Locate the cell with the specified text and output its (x, y) center coordinate. 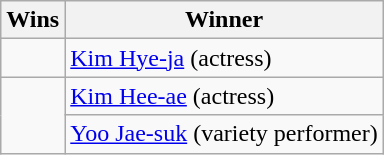
Kim Hye-ja (actress) (224, 58)
Wins (33, 20)
Yoo Jae-suk (variety performer) (224, 134)
Winner (224, 20)
Kim Hee-ae (actress) (224, 96)
